Capture the cell that displays the provided text and extract its [X, Y] central coordinate. 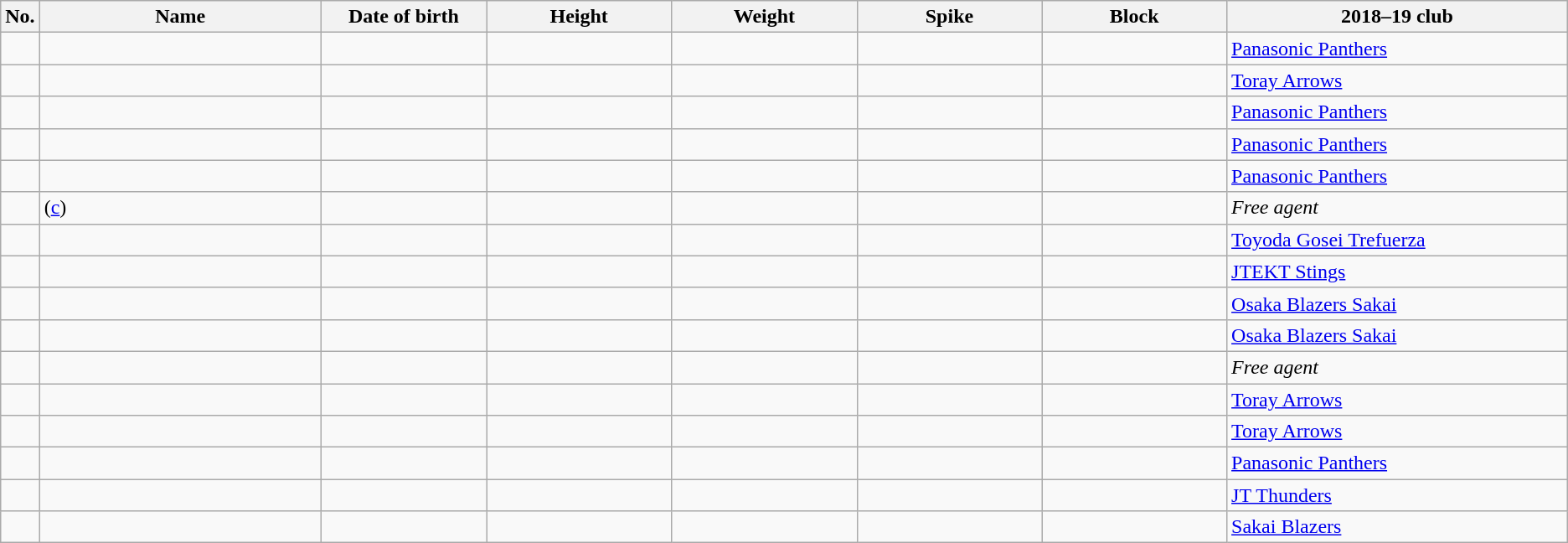
Name [180, 17]
Block [1134, 17]
JT Thunders [1397, 495]
Date of birth [404, 17]
JTEKT Stings [1397, 271]
2018–19 club [1397, 17]
No. [20, 17]
Toyoda Gosei Trefuerza [1397, 240]
Spike [950, 17]
Height [580, 17]
Weight [764, 17]
(c) [180, 208]
Sakai Blazers [1397, 527]
